Output the (x, y) coordinate of the center of the cell containing the given text.  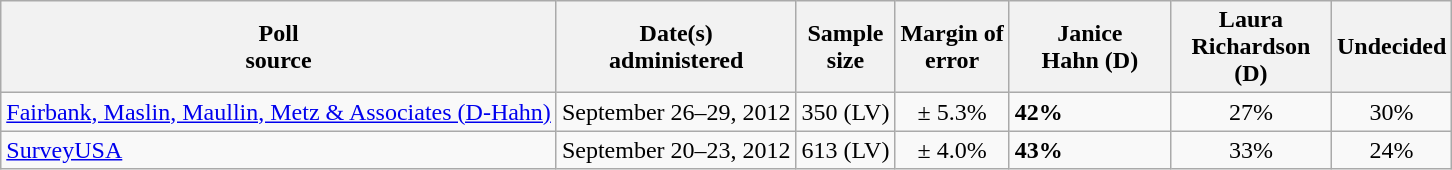
613 (LV) (846, 150)
September 26–29, 2012 (676, 112)
43% (1090, 150)
SurveyUSA (279, 150)
30% (1391, 112)
24% (1391, 150)
27% (1250, 112)
Fairbank, Maslin, Maullin, Metz & Associates (D-Hahn) (279, 112)
Date(s)administered (676, 47)
Pollsource (279, 47)
Margin oferror (952, 47)
33% (1250, 150)
Undecided (1391, 47)
JaniceHahn (D) (1090, 47)
± 5.3% (952, 112)
LauraRichardson (D) (1250, 47)
350 (LV) (846, 112)
42% (1090, 112)
± 4.0% (952, 150)
September 20–23, 2012 (676, 150)
Samplesize (846, 47)
